Return (x, y) of the center of cell containing provided text 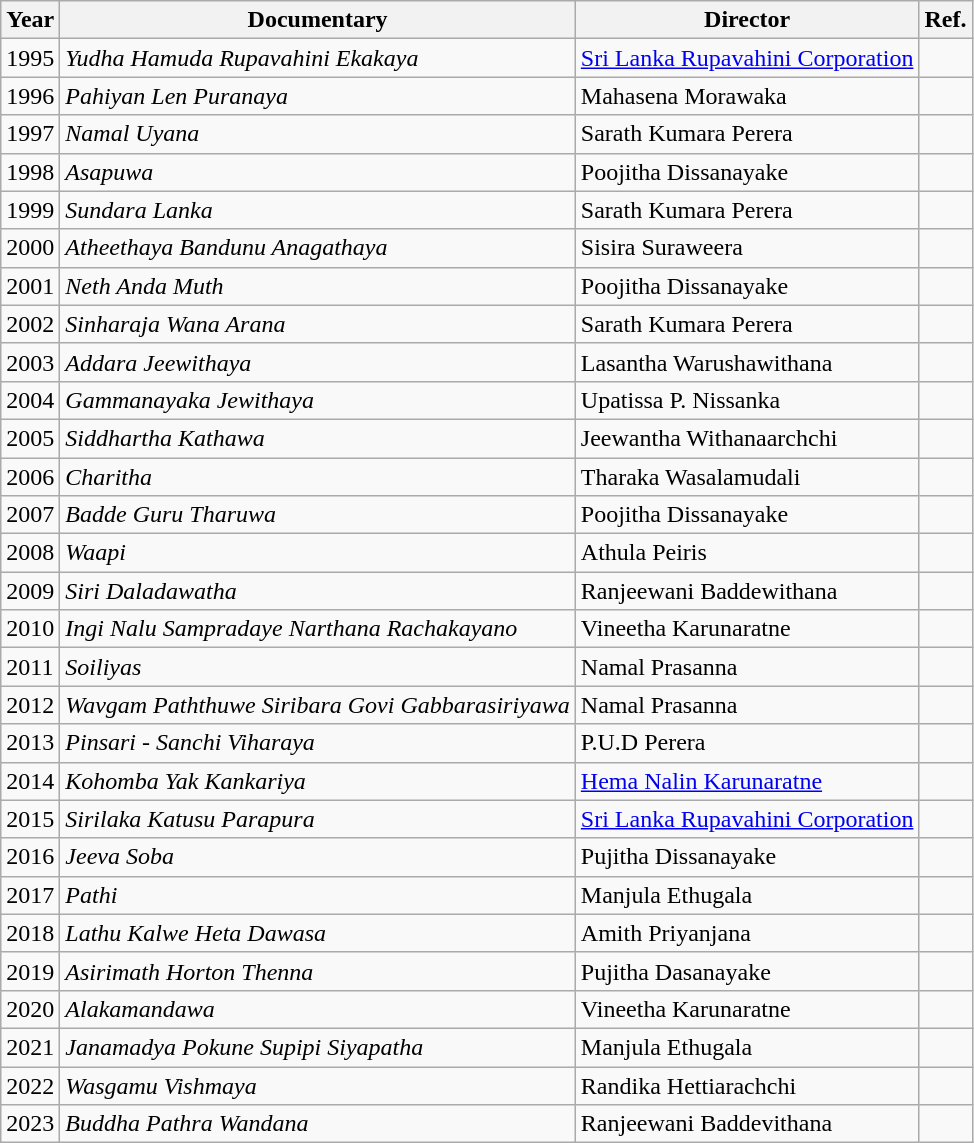
P.U.D Perera (747, 743)
Sirilaka Katusu Parapura (318, 819)
2009 (30, 591)
Athula Peiris (747, 553)
Wavgam Paththuwe Siribara Govi Gabbarasiriyawa (318, 705)
Pathi (318, 895)
Hema Nalin Karunaratne (747, 781)
Gammanayaka Jewithaya (318, 400)
1997 (30, 134)
2014 (30, 781)
Sundara Lanka (318, 210)
Kohomba Yak Kankariya (318, 781)
Pujitha Dissanayake (747, 857)
2021 (30, 1047)
2010 (30, 629)
Namal Uyana (318, 134)
1998 (30, 172)
Mahasena Morawaka (747, 96)
Soiliyas (318, 667)
Janamadya Pokune Supipi Siyapatha (318, 1047)
Charitha (318, 477)
2020 (30, 1009)
2023 (30, 1124)
Tharaka Wasalamudali (747, 477)
2015 (30, 819)
Sinharaja Wana Arana (318, 324)
Ranjeewani Baddevithana (747, 1124)
2003 (30, 362)
Asirimath Horton Thenna (318, 971)
2012 (30, 705)
2001 (30, 286)
Amith Priyanjana (747, 933)
Lasantha Warushawithana (747, 362)
Director (747, 20)
Buddha Pathra Wandana (318, 1124)
Ref. (946, 20)
Year (30, 20)
Pahiyan Len Puranaya (318, 96)
Randika Hettiarachchi (747, 1085)
2017 (30, 895)
2011 (30, 667)
Asapuwa (318, 172)
2005 (30, 438)
2006 (30, 477)
Ingi Nalu Sampradaye Narthana Rachakayano (318, 629)
Badde Guru Tharuwa (318, 515)
Jeeva Soba (318, 857)
1995 (30, 58)
2000 (30, 248)
1996 (30, 96)
Pujitha Dasanayake (747, 971)
Yudha Hamuda Rupavahini Ekakaya (318, 58)
Pinsari - Sanchi Viharaya (318, 743)
2018 (30, 933)
1999 (30, 210)
2004 (30, 400)
2008 (30, 553)
Waapi (318, 553)
Sisira Suraweera (747, 248)
2007 (30, 515)
Ranjeewani Baddewithana (747, 591)
Siddhartha Kathawa (318, 438)
Atheethaya Bandunu Anagathaya (318, 248)
Documentary (318, 20)
2002 (30, 324)
2022 (30, 1085)
Neth Anda Muth (318, 286)
Wasgamu Vishmaya (318, 1085)
Alakamandawa (318, 1009)
2019 (30, 971)
Lathu Kalwe Heta Dawasa (318, 933)
2016 (30, 857)
Addara Jeewithaya (318, 362)
Jeewantha Withanaarchchi (747, 438)
Upatissa P. Nissanka (747, 400)
2013 (30, 743)
Siri Daladawatha (318, 591)
